Return the (x, y) coordinate for the center point of the cell that contains the specified text.  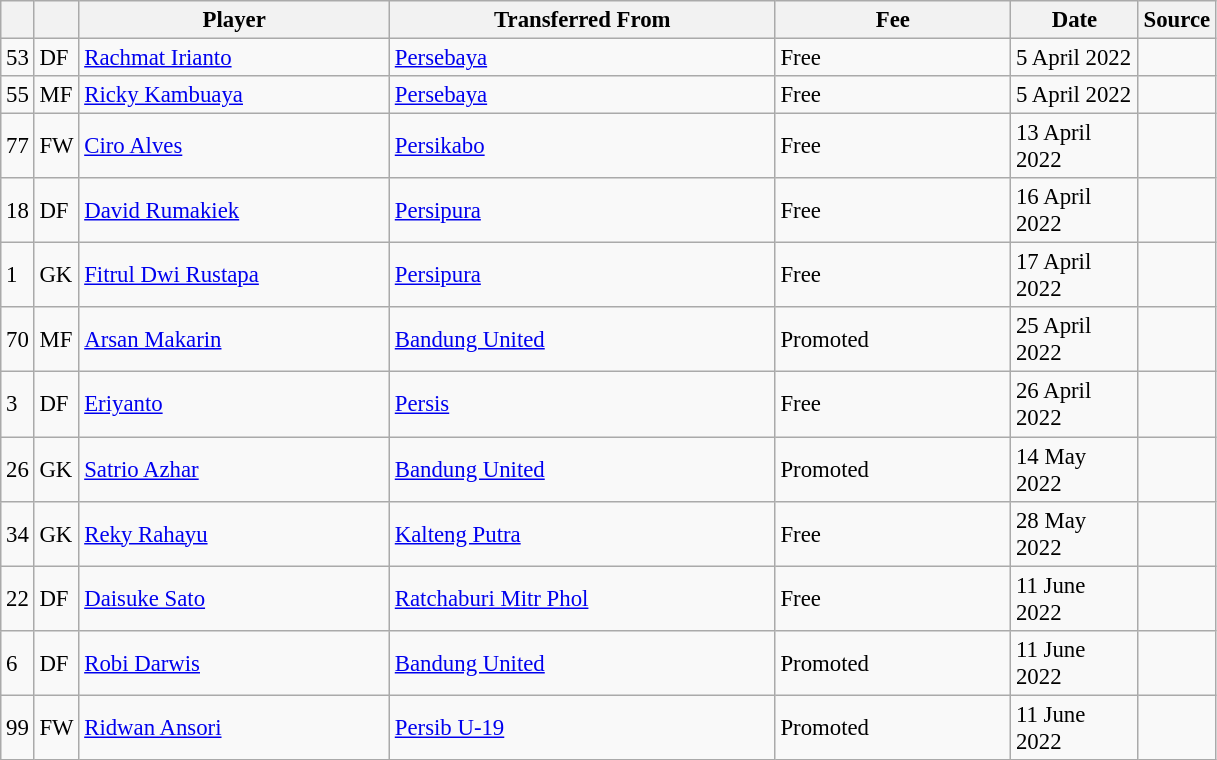
22 (18, 598)
Ciro Alves (234, 146)
13 April 2022 (1075, 146)
Arsan Makarin (234, 340)
Ricky Kambuaya (234, 95)
34 (18, 534)
1 (18, 276)
18 (18, 210)
Persis (582, 404)
55 (18, 95)
28 May 2022 (1075, 534)
53 (18, 58)
Eriyanto (234, 404)
Satrio Azhar (234, 470)
Reky Rahayu (234, 534)
14 May 2022 (1075, 470)
26 (18, 470)
Transferred From (582, 20)
Source (1176, 20)
Ridwan Ansori (234, 728)
70 (18, 340)
Persib U-19 (582, 728)
Fitrul Dwi Rustapa (234, 276)
99 (18, 728)
Fee (893, 20)
3 (18, 404)
16 April 2022 (1075, 210)
17 April 2022 (1075, 276)
Daisuke Sato (234, 598)
Persikabo (582, 146)
77 (18, 146)
Date (1075, 20)
David Rumakiek (234, 210)
Player (234, 20)
Ratchaburi Mitr Phol (582, 598)
Rachmat Irianto (234, 58)
25 April 2022 (1075, 340)
Robi Darwis (234, 662)
6 (18, 662)
26 April 2022 (1075, 404)
Kalteng Putra (582, 534)
